Return the [x, y] coordinate for the center point of the cell that contains the specified text.  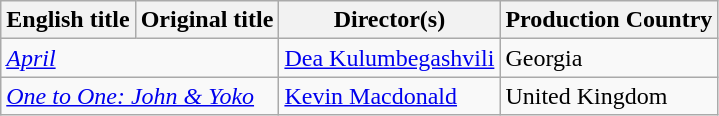
Original title [207, 20]
Director(s) [390, 20]
Kevin Macdonald [390, 96]
Dea Kulumbegashvili [390, 58]
Production Country [609, 20]
April [140, 58]
One to One: John & Yoko [140, 96]
United Kingdom [609, 96]
Georgia [609, 58]
English title [68, 20]
